Pinpoint the cell where the given text exists, returning its (X, Y) midpoint coordinate. 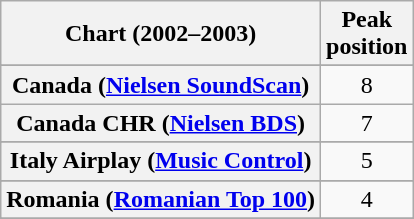
7 (367, 123)
5 (367, 161)
Peakposition (367, 34)
Romania (Romanian Top 100) (161, 199)
Italy Airplay (Music Control) (161, 161)
Canada (Nielsen SoundScan) (161, 85)
8 (367, 85)
Chart (2002–2003) (161, 34)
Canada CHR (Nielsen BDS) (161, 123)
4 (367, 199)
